From the cell containing the given text, extract its center point as [x, y] coordinate. 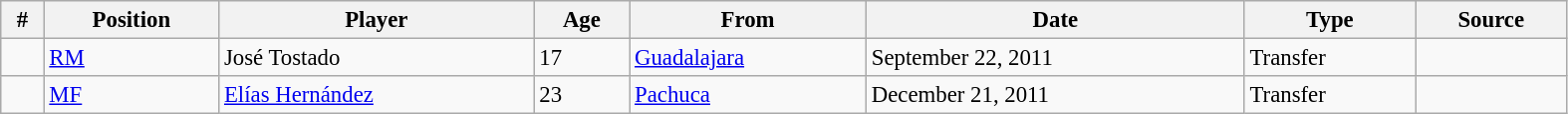
Source [1491, 20]
Pachuca [748, 95]
Date [1056, 20]
Age [582, 20]
MF [131, 95]
RM [131, 58]
Type [1329, 20]
Position [131, 20]
17 [582, 58]
# [22, 20]
Guadalajara [748, 58]
From [748, 20]
José Tostado [377, 58]
Elías Hernández [377, 95]
December 21, 2011 [1056, 95]
September 22, 2011 [1056, 58]
Player [377, 20]
23 [582, 95]
